Identify which cell holds the provided text, then report its (x, y) central coordinate. 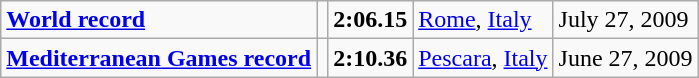
July 27, 2009 (626, 20)
Rome, Italy (483, 20)
2:06.15 (370, 20)
2:10.36 (370, 58)
Pescara, Italy (483, 58)
Mediterranean Games record (159, 58)
World record (159, 20)
June 27, 2009 (626, 58)
